Locate the cell with the specified text and output its [X, Y] center coordinate. 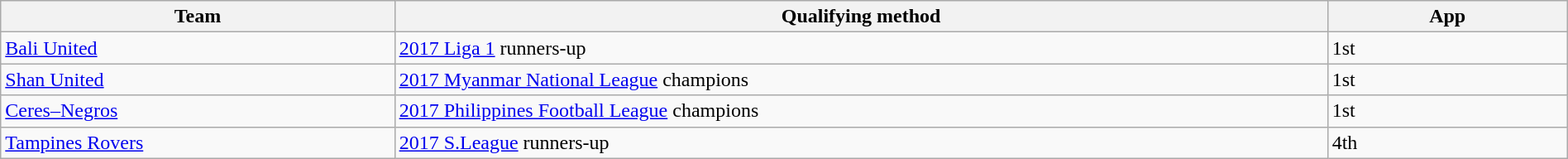
Team [198, 17]
Shan United [198, 79]
App [1447, 17]
2017 Philippines Football League champions [861, 111]
2017 Myanmar National League champions [861, 79]
2017 S.League runners-up [861, 142]
2017 Liga 1 runners-up [861, 48]
4th [1447, 142]
Qualifying method [861, 17]
Tampines Rovers [198, 142]
Ceres–Negros [198, 111]
Bali United [198, 48]
